Identify which cell holds the provided text, then report its [x, y] central coordinate. 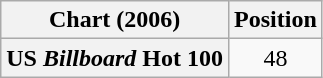
48 [276, 58]
Chart (2006) [115, 20]
US Billboard Hot 100 [115, 58]
Position [276, 20]
